Output the (X, Y) coordinate of the center of the cell containing the given text.  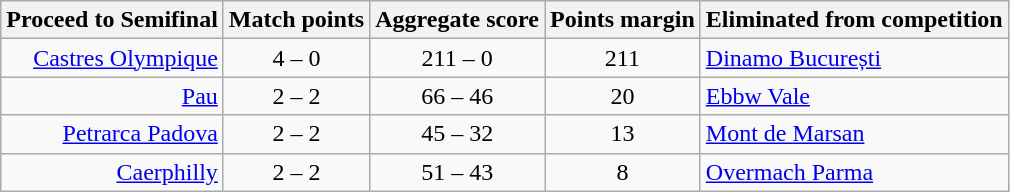
4 – 0 (296, 58)
Caerphilly (112, 172)
Petrarca Padova (112, 134)
211 (623, 58)
211 – 0 (458, 58)
66 – 46 (458, 96)
Castres Olympique (112, 58)
Points margin (623, 20)
Eliminated from competition (854, 20)
Ebbw Vale (854, 96)
20 (623, 96)
Pau (112, 96)
13 (623, 134)
Aggregate score (458, 20)
51 – 43 (458, 172)
Overmach Parma (854, 172)
Dinamo București (854, 58)
Match points (296, 20)
45 – 32 (458, 134)
Mont de Marsan (854, 134)
Proceed to Semifinal (112, 20)
8 (623, 172)
